Detect which cell encompasses the target text, then output its [x, y] center coordinate. 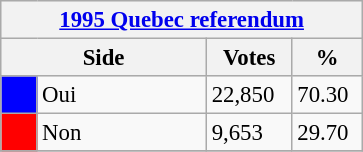
29.70 [328, 133]
Votes [249, 58]
% [328, 58]
Oui [122, 95]
9,653 [249, 133]
70.30 [328, 95]
1995 Quebec referendum [182, 20]
Non [122, 133]
Side [104, 58]
22,850 [249, 95]
